Return the (X, Y) coordinate for the center point of the cell that contains the specified text.  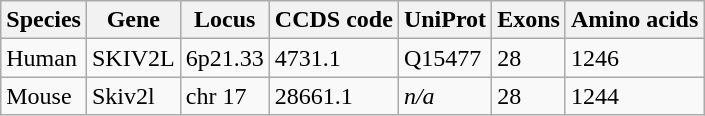
6p21.33 (224, 58)
n/a (444, 96)
UniProt (444, 20)
1246 (634, 58)
Gene (133, 20)
Q15477 (444, 58)
28661.1 (334, 96)
Human (44, 58)
CCDS code (334, 20)
chr 17 (224, 96)
1244 (634, 96)
4731.1 (334, 58)
SKIV2L (133, 58)
Skiv2l (133, 96)
Species (44, 20)
Locus (224, 20)
Mouse (44, 96)
Exons (529, 20)
Amino acids (634, 20)
